Locate the cell with the specified text and output its [x, y] center coordinate. 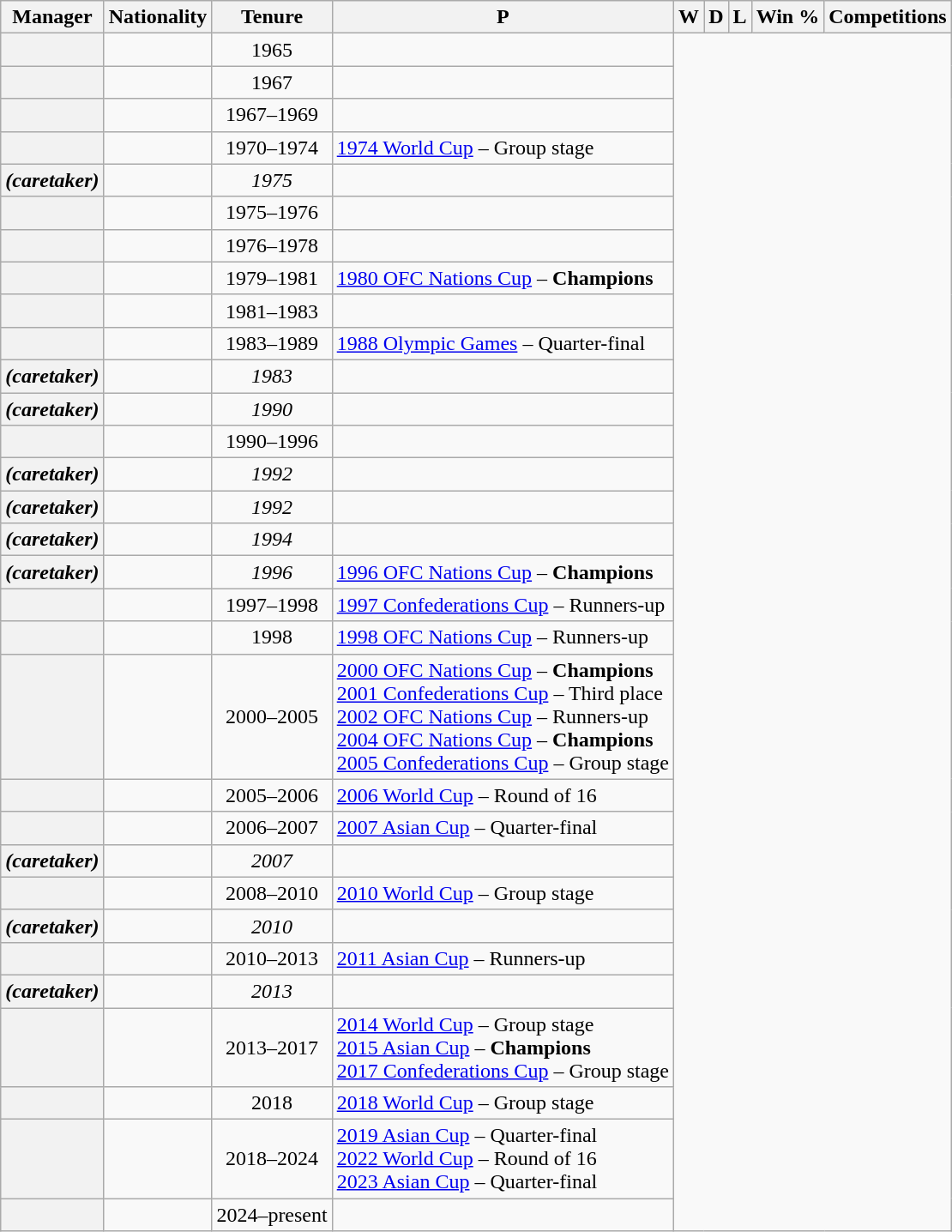
Nationality [158, 17]
1997 Confederations Cup – Runners-up [503, 605]
Tenure [272, 17]
2024–present [272, 1215]
1996 [272, 572]
1990 [272, 409]
1983–1989 [272, 343]
1994 [272, 540]
2010–2013 [272, 958]
D [716, 17]
1998 [272, 637]
2013 [272, 991]
1967 [272, 82]
1981–1983 [272, 311]
2006–2007 [272, 828]
Manager [52, 17]
W [690, 17]
L [739, 17]
1996 OFC Nations Cup – Champions [503, 572]
2014 World Cup – Group stage 2015 Asian Cup – Champions 2017 Confederations Cup – Group stage [503, 1047]
2007 [272, 861]
2010 World Cup – Group stage [503, 893]
2011 Asian Cup – Runners-up [503, 958]
1988 Olympic Games – Quarter-final [503, 343]
1970–1974 [272, 148]
2010 [272, 926]
1980 OFC Nations Cup – Champions [503, 278]
1967–1969 [272, 115]
P [503, 17]
1979–1981 [272, 278]
1975 [272, 180]
2007 Asian Cup – Quarter-final [503, 828]
1975–1976 [272, 213]
1997–1998 [272, 605]
1998 OFC Nations Cup – Runners-up [503, 637]
Competitions [888, 17]
2008–2010 [272, 893]
2019 Asian Cup – Quarter-final2022 World Cup – Round of 162023 Asian Cup – Quarter-final [503, 1159]
2006 World Cup – Round of 16 [503, 795]
2018–2024 [272, 1159]
1965 [272, 50]
1974 World Cup – Group stage [503, 148]
Win % [787, 17]
1976–1978 [272, 245]
2018 World Cup – Group stage [503, 1103]
1983 [272, 376]
2000–2005 [272, 716]
2018 [272, 1103]
2005–2006 [272, 795]
2013–2017 [272, 1047]
1990–1996 [272, 442]
